For the text-containing cell, return its midpoint in (x, y) coordinate format. 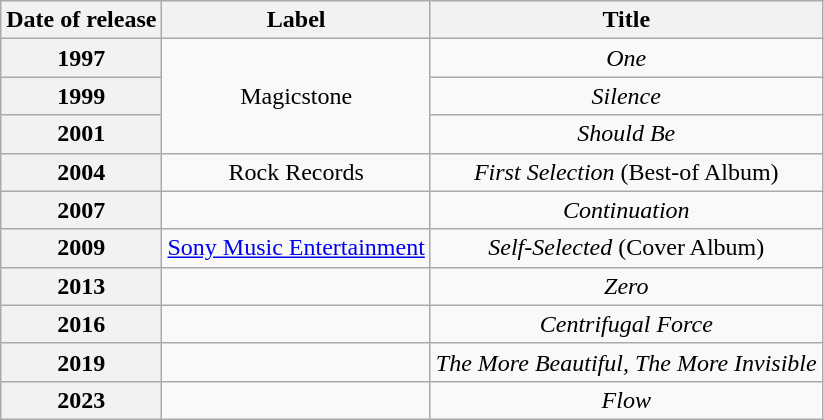
2001 (82, 134)
Continuation (626, 210)
2023 (82, 400)
2019 (82, 362)
Should Be (626, 134)
1997 (82, 58)
2004 (82, 172)
2009 (82, 248)
2013 (82, 286)
The More Beautiful, The More Invisible (626, 362)
One (626, 58)
Self-Selected (Cover Album) (626, 248)
Title (626, 20)
1999 (82, 96)
Zero (626, 286)
First Selection (Best-of Album) (626, 172)
2007 (82, 210)
2016 (82, 324)
Centrifugal Force (626, 324)
Date of release (82, 20)
Sony Music Entertainment (296, 248)
Magicstone (296, 96)
Flow (626, 400)
Rock Records (296, 172)
Silence (626, 96)
Label (296, 20)
